Locate the cell with the specified text and output its (x, y) center coordinate. 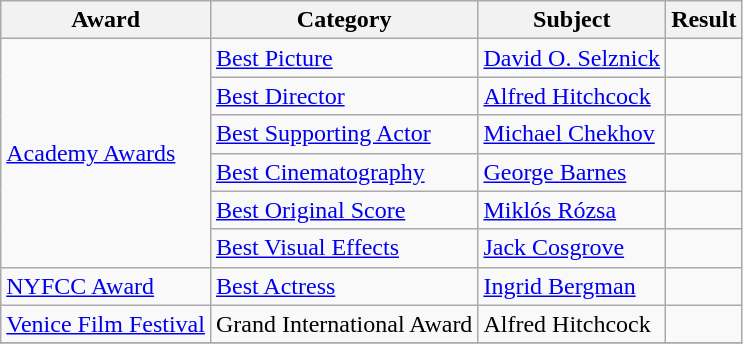
Best Visual Effects (344, 248)
Venice Film Festival (106, 324)
Best Director (344, 96)
David O. Selznick (572, 58)
Miklós Rózsa (572, 210)
Best Actress (344, 286)
George Barnes (572, 172)
Best Picture (344, 58)
Result (704, 20)
Jack Cosgrove (572, 248)
NYFCC Award (106, 286)
Ingrid Bergman (572, 286)
Award (106, 20)
Academy Awards (106, 153)
Best Cinematography (344, 172)
Best Original Score (344, 210)
Category (344, 20)
Michael Chekhov (572, 134)
Grand International Award (344, 324)
Best Supporting Actor (344, 134)
Subject (572, 20)
